Return the [x, y] coordinate for the center point of the cell that contains the specified text.  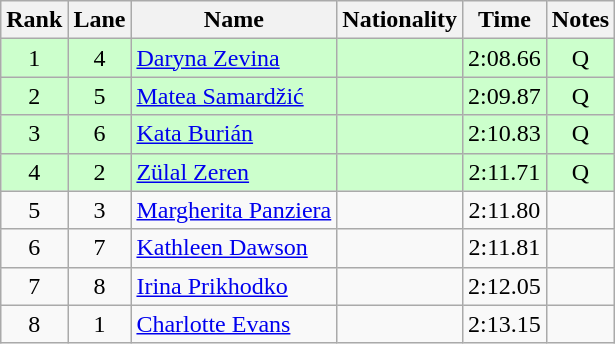
Rank [34, 20]
Notes [580, 20]
Daryna Zevina [234, 58]
Time [505, 20]
2:10.83 [505, 134]
Irina Prikhodko [234, 286]
Matea Samardžić [234, 96]
2:11.71 [505, 172]
Kata Burián [234, 134]
2:11.81 [505, 248]
Nationality [400, 20]
Kathleen Dawson [234, 248]
2:11.80 [505, 210]
2:13.15 [505, 324]
Margherita Panziera [234, 210]
2:09.87 [505, 96]
2:12.05 [505, 286]
2:08.66 [505, 58]
Lane [100, 20]
Name [234, 20]
Charlotte Evans [234, 324]
Zülal Zeren [234, 172]
